Extract the [x, y] coordinate from the center of the cell holding the provided text.  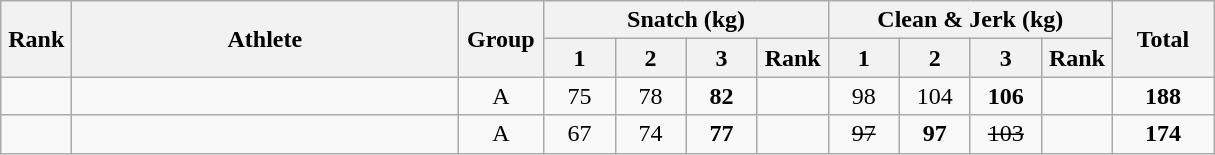
78 [650, 96]
188 [1162, 96]
75 [580, 96]
174 [1162, 134]
103 [1006, 134]
Snatch (kg) [686, 20]
82 [722, 96]
98 [864, 96]
77 [722, 134]
67 [580, 134]
Total [1162, 39]
Group [501, 39]
74 [650, 134]
Athlete [265, 39]
104 [934, 96]
106 [1006, 96]
Clean & Jerk (kg) [970, 20]
